Search for the cell housing the specified text and yield its [x, y] center coordinate. 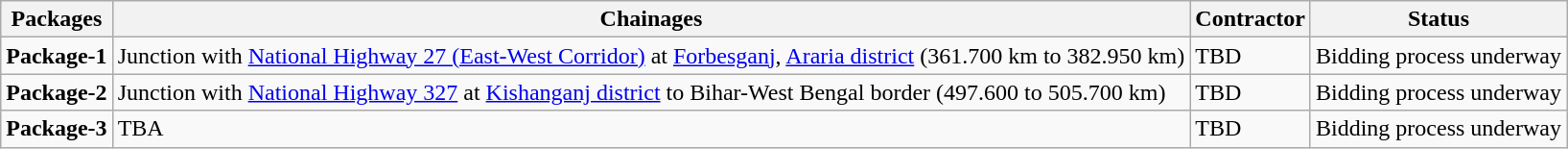
Junction with National Highway 27 (East-West Corridor) at Forbesganj, Araria district (361.700 km to 382.950 km) [651, 56]
TBA [651, 129]
Junction with National Highway 327 at Kishanganj district to Bihar-West Bengal border (497.600 to 505.700 km) [651, 92]
Contractor [1251, 19]
Package-3 [57, 129]
Chainages [651, 19]
Package-2 [57, 92]
Package-1 [57, 56]
Packages [57, 19]
Status [1439, 19]
